Determine the (X, Y) coordinate at the center of the cell enclosing the given text.  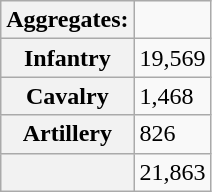
19,569 (172, 58)
Aggregates: (68, 20)
Infantry (68, 58)
Artillery (68, 134)
Cavalry (68, 96)
21,863 (172, 172)
826 (172, 134)
1,468 (172, 96)
